Pinpoint the cell where the given text exists, returning its (x, y) midpoint coordinate. 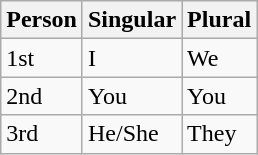
We (220, 58)
I (132, 58)
They (220, 134)
Person (42, 20)
Singular (132, 20)
Plural (220, 20)
3rd (42, 134)
1st (42, 58)
2nd (42, 96)
He/She (132, 134)
